Return [x, y] of the center of cell containing provided text 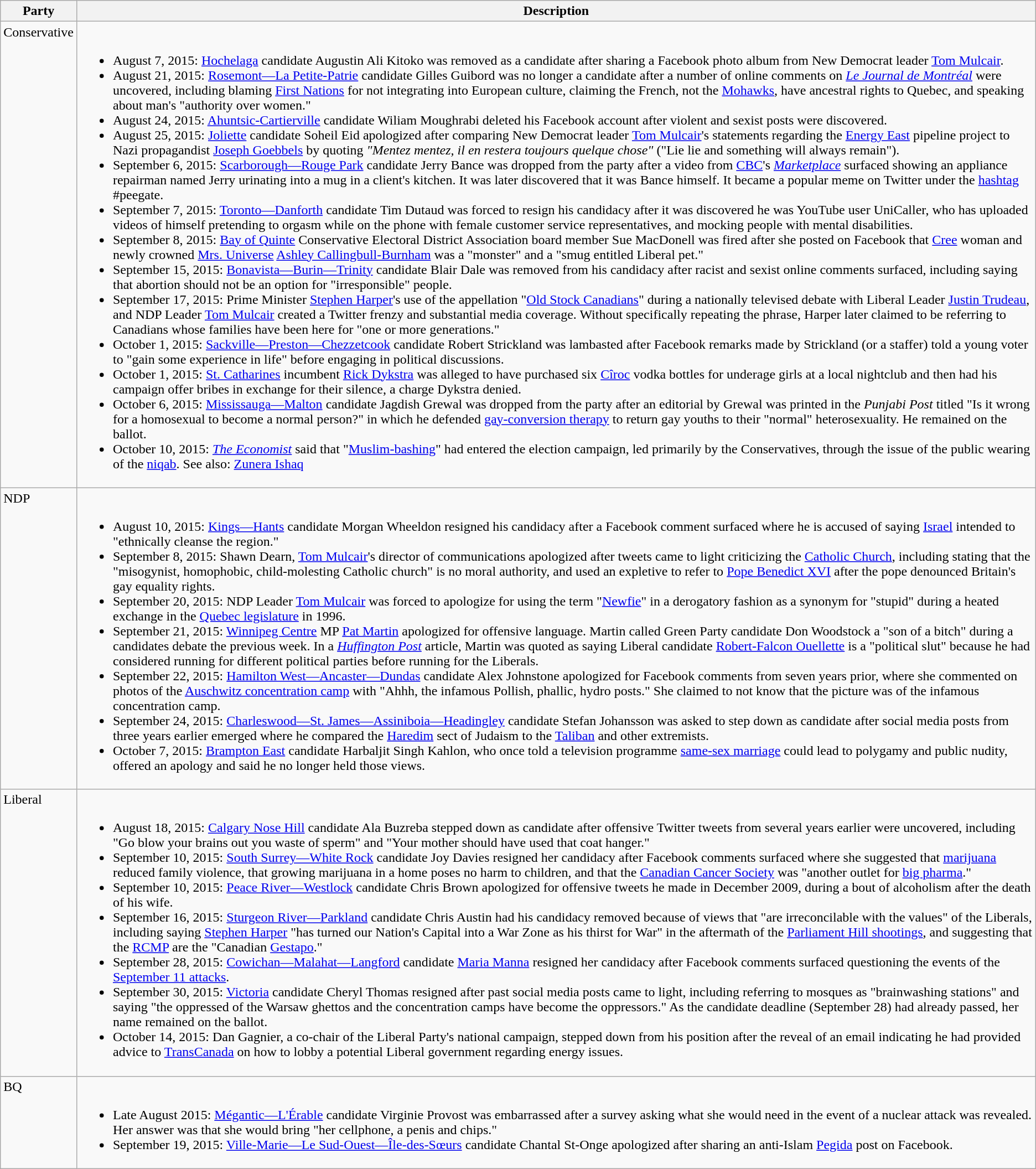
BQ [39, 1123]
NDP [39, 639]
Liberal [39, 933]
Description [556, 11]
Conservative [39, 255]
Party [39, 11]
